Extract the [x, y] coordinate from the center of the cell holding the provided text.  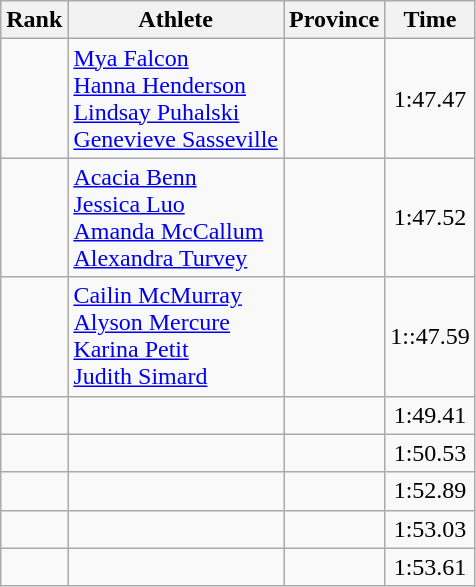
Acacia BennJessica LuoAmanda McCallumAlexandra Turvey [176, 218]
Cailin McMurrayAlyson MercureKarina PetitJudith Simard [176, 336]
1:50.53 [430, 453]
1:52.89 [430, 491]
Athlete [176, 20]
Mya FalconHanna HendersonLindsay PuhalskiGenevieve Sasseville [176, 98]
Time [430, 20]
1::47.59 [430, 336]
Province [334, 20]
Rank [34, 20]
1:49.41 [430, 415]
1:47.52 [430, 218]
1:53.61 [430, 567]
1:47.47 [430, 98]
1:53.03 [430, 529]
